Capture the cell that displays the provided text and extract its (x, y) central coordinate. 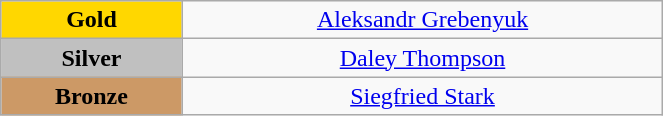
Bronze (92, 96)
Siegfried Stark (422, 96)
Gold (92, 20)
Aleksandr Grebenyuk (422, 20)
Daley Thompson (422, 58)
Silver (92, 58)
